Find where the given text appears and provide that cell's center as [X, Y] coordinate. 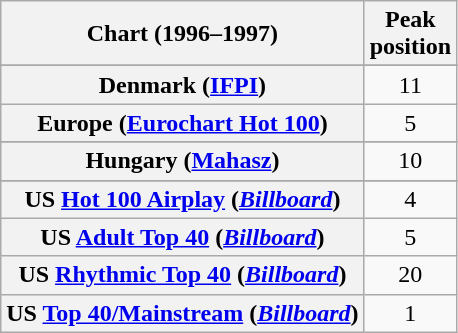
Europe (Eurochart Hot 100) [182, 123]
10 [410, 161]
Peakposition [410, 34]
Chart (1996–1997) [182, 34]
US Adult Top 40 (Billboard) [182, 237]
Denmark (IFPI) [182, 85]
20 [410, 275]
4 [410, 199]
US Top 40/Mainstream (Billboard) [182, 313]
Hungary (Mahasz) [182, 161]
11 [410, 85]
US Rhythmic Top 40 (Billboard) [182, 275]
US Hot 100 Airplay (Billboard) [182, 199]
1 [410, 313]
